Provide the [X, Y] coordinate of the cell's center where the given text is located.  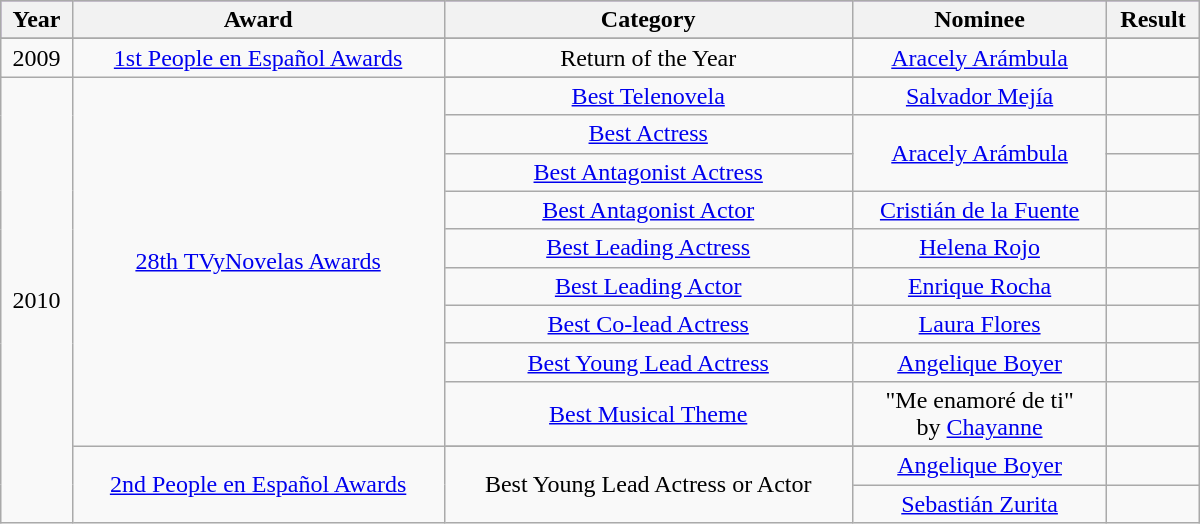
Enrique Rocha [979, 286]
Salvador Mejía [979, 96]
28th TVyNovelas Awards [258, 262]
Best Actress [648, 134]
Best Antagonist Actress [648, 172]
1st People en Español Awards [258, 58]
Award [258, 20]
Best Leading Actress [648, 248]
Laura Flores [979, 324]
Cristián de la Fuente [979, 210]
Best Antagonist Actor [648, 210]
Nominee [979, 20]
"Me enamoré de ti" by Chayanne [979, 414]
Return of the Year [648, 58]
Best Young Lead Actress [648, 362]
Year [36, 20]
Sebastián Zurita [979, 503]
Best Telenovela [648, 96]
2010 [36, 300]
Result [1153, 20]
2nd People en Español Awards [258, 484]
Helena Rojo [979, 248]
Best Co-lead Actress [648, 324]
Best Leading Actor [648, 286]
Best Musical Theme [648, 414]
Best Young Lead Actress or Actor [648, 484]
Category [648, 20]
2009 [36, 58]
